Identify which cell holds the provided text, then report its [x, y] central coordinate. 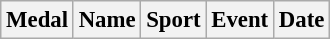
Event [240, 20]
Name [107, 20]
Medal [38, 20]
Date [301, 20]
Sport [174, 20]
